From the cell containing the given text, extract its center point as (x, y) coordinate. 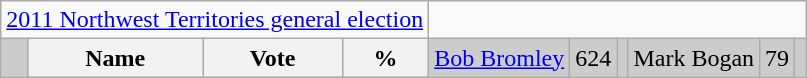
624 (594, 58)
2011 Northwest Territories general election (215, 20)
Mark Bogan (694, 58)
% (385, 58)
79 (778, 58)
Name (116, 58)
Vote (273, 58)
Bob Bromley (500, 58)
